Determine the (X, Y) coordinate at the center of the cell enclosing the given text.  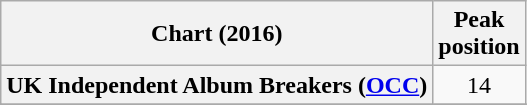
14 (479, 85)
UK Independent Album Breakers (OCC) (217, 85)
Chart (2016) (217, 34)
Peak position (479, 34)
